Detect which cell encompasses the target text, then output its [x, y] center coordinate. 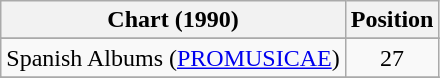
Spanish Albums (PROMUSICAE) [173, 58]
27 [392, 58]
Position [392, 20]
Chart (1990) [173, 20]
